From the cell containing the given text, extract its center point as [x, y] coordinate. 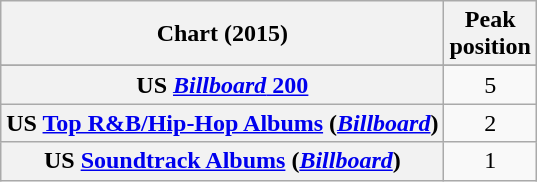
5 [490, 85]
US Soundtrack Albums (Billboard) [222, 161]
US Top R&B/Hip-Hop Albums (Billboard) [222, 123]
2 [490, 123]
US Billboard 200 [222, 85]
1 [490, 161]
Chart (2015) [222, 34]
Peakposition [490, 34]
